Search for the cell housing the specified text and yield its (X, Y) center coordinate. 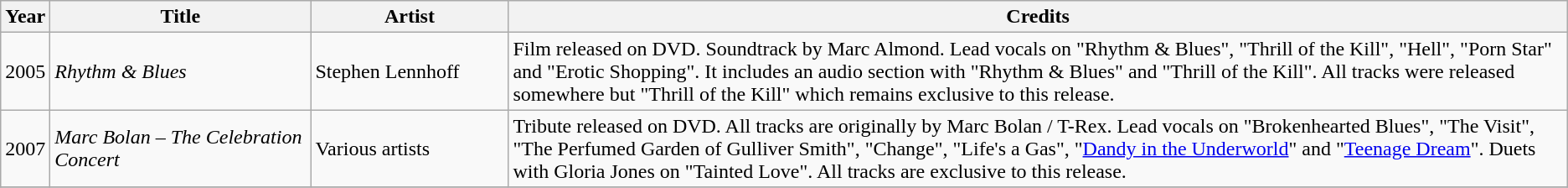
Title (181, 17)
Marc Bolan – The Celebration Concert (181, 149)
Various artists (410, 149)
Stephen Lennhoff (410, 71)
2005 (25, 71)
2007 (25, 149)
Credits (1038, 17)
Year (25, 17)
Artist (410, 17)
Rhythm & Blues (181, 71)
